Detect which cell encompasses the target text, then output its [X, Y] center coordinate. 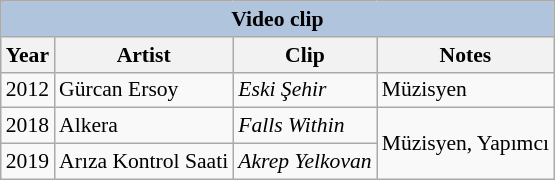
Arıza Kontrol Saati [144, 162]
Müzisyen [466, 90]
Notes [466, 55]
Gürcan Ersoy [144, 90]
Eski Şehir [304, 90]
Müzisyen, Yapımcı [466, 144]
Artist [144, 55]
2019 [28, 162]
Video clip [278, 19]
2018 [28, 126]
Year [28, 55]
Akrep Yelkovan [304, 162]
Alkera [144, 126]
2012 [28, 90]
Falls Within [304, 126]
Clip [304, 55]
